Extract the [X, Y] coordinate from the center of the cell holding the provided text.  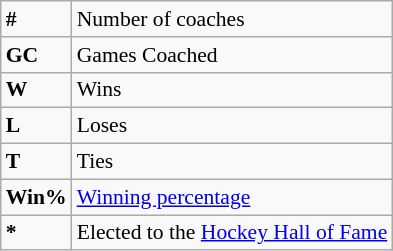
* [36, 233]
Winning percentage [232, 197]
Wins [232, 90]
# [36, 19]
GC [36, 55]
T [36, 162]
Loses [232, 126]
L [36, 126]
Ties [232, 162]
Elected to the Hockey Hall of Fame [232, 233]
W [36, 90]
Win% [36, 197]
Number of coaches [232, 19]
Games Coached [232, 55]
